Pinpoint the cell where the given text exists, returning its (x, y) midpoint coordinate. 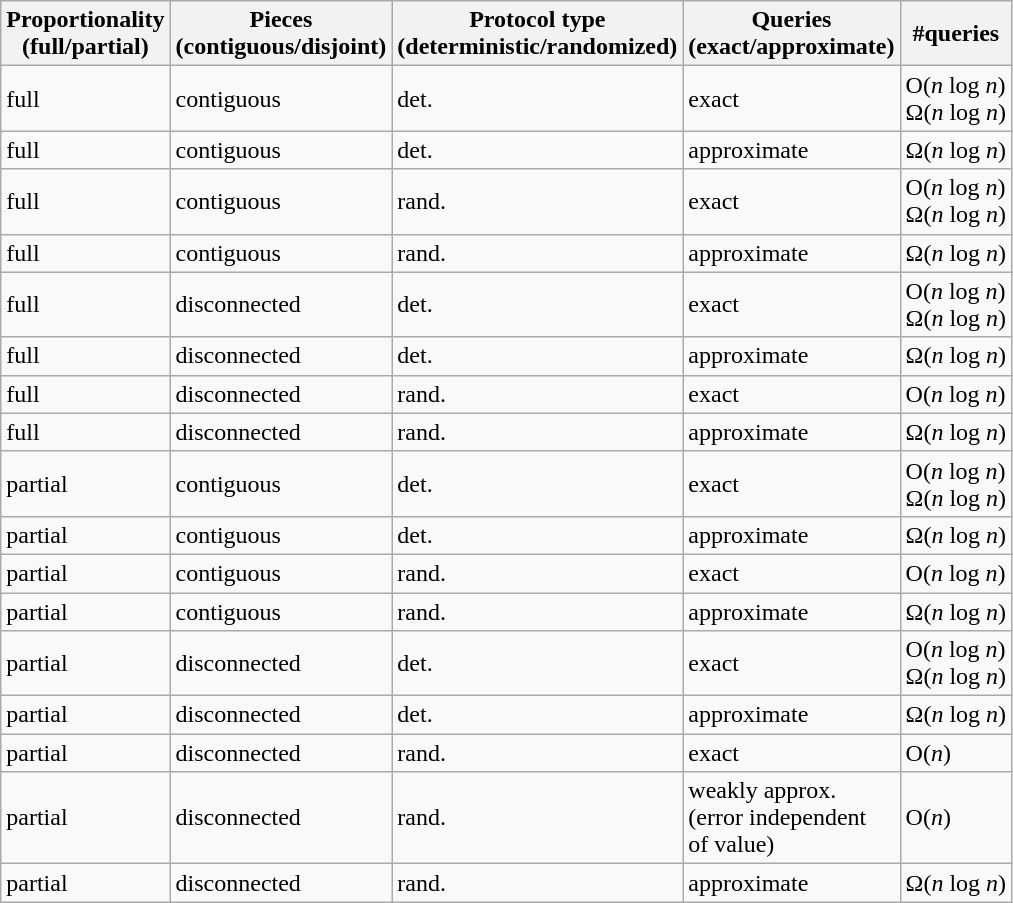
Pieces(contiguous/disjoint) (281, 34)
#queries (956, 34)
Proportionality(full/partial) (86, 34)
weakly approx. (error independentof value) (792, 818)
Protocol type(deterministic/randomized) (538, 34)
Queries(exact/approximate) (792, 34)
